Pinpoint the cell where the given text exists, returning its (X, Y) midpoint coordinate. 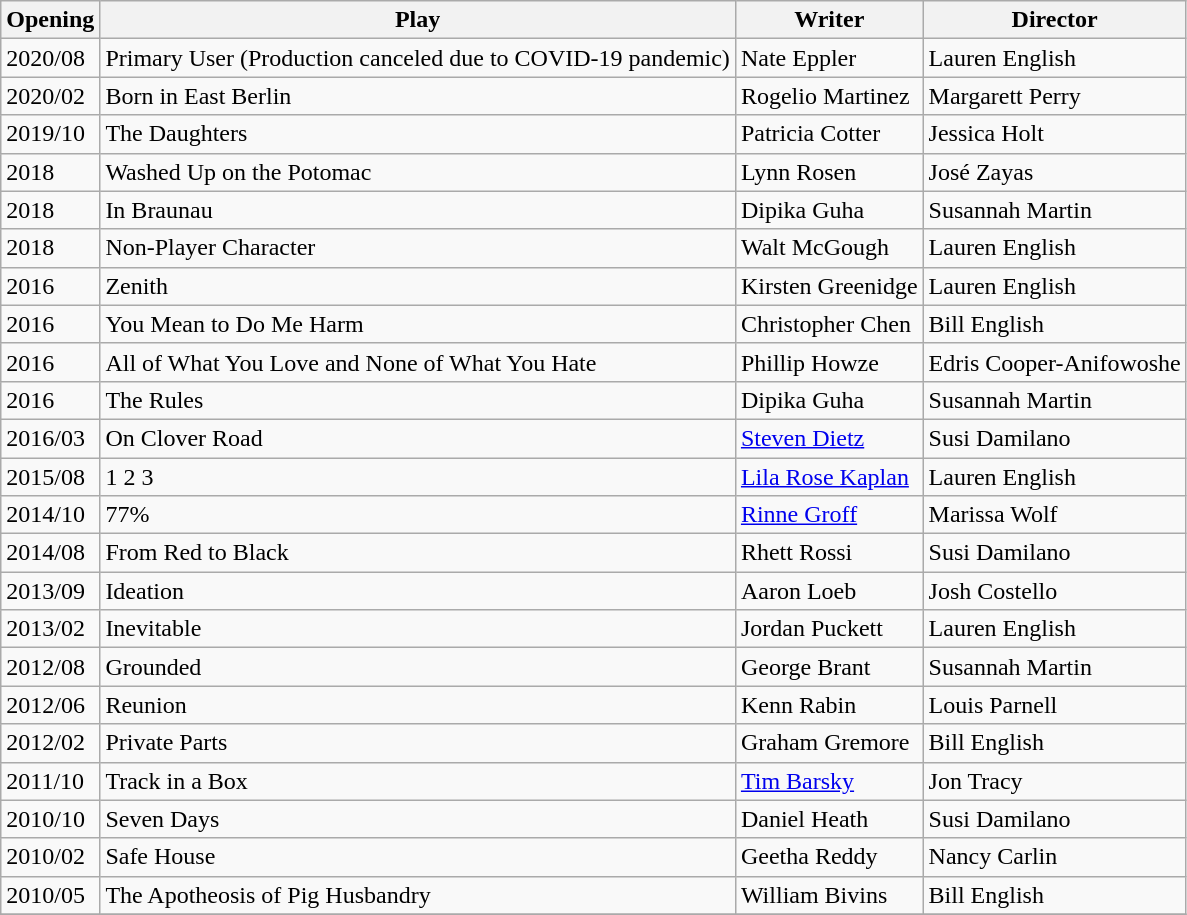
Zenith (418, 286)
2014/10 (50, 515)
George Brant (829, 667)
Marissa Wolf (1054, 515)
Born in East Berlin (418, 96)
You Mean to Do Me Harm (418, 324)
Kenn Rabin (829, 705)
2019/10 (50, 134)
2020/02 (50, 96)
William Bivins (829, 895)
Kirsten Greenidge (829, 286)
Walt McGough (829, 248)
2010/05 (50, 895)
Rhett Rossi (829, 553)
Seven Days (418, 819)
Josh Costello (1054, 591)
2012/06 (50, 705)
2012/02 (50, 743)
Edris Cooper-Anifowoshe (1054, 362)
Opening (50, 20)
Margarett Perry (1054, 96)
The Rules (418, 400)
On Clover Road (418, 438)
2020/08 (50, 58)
Washed Up on the Potomac (418, 172)
2012/08 (50, 667)
The Daughters (418, 134)
Safe House (418, 857)
Play (418, 20)
Private Parts (418, 743)
Reunion (418, 705)
2013/09 (50, 591)
Christopher Chen (829, 324)
Jon Tracy (1054, 781)
Ideation (418, 591)
Aaron Loeb (829, 591)
2010/10 (50, 819)
Writer (829, 20)
The Apotheosis of Pig Husbandry (418, 895)
Nate Eppler (829, 58)
Primary User (Production canceled due to COVID-19 pandemic) (418, 58)
Lila Rose Kaplan (829, 477)
2014/08 (50, 553)
2010/02 (50, 857)
José Zayas (1054, 172)
Nancy Carlin (1054, 857)
Non-Player Character (418, 248)
2011/10 (50, 781)
Lynn Rosen (829, 172)
Tim Barsky (829, 781)
77% (418, 515)
Grounded (418, 667)
Geetha Reddy (829, 857)
All of What You Love and None of What You Hate (418, 362)
Daniel Heath (829, 819)
Rogelio Martinez (829, 96)
Inevitable (418, 629)
Phillip Howze (829, 362)
Patricia Cotter (829, 134)
Jessica Holt (1054, 134)
From Red to Black (418, 553)
Jordan Puckett (829, 629)
Steven Dietz (829, 438)
1 2 3 (418, 477)
Director (1054, 20)
Graham Gremore (829, 743)
2016/03 (50, 438)
2013/02 (50, 629)
Louis Parnell (1054, 705)
In Braunau (418, 210)
Rinne Groff (829, 515)
2015/08 (50, 477)
Track in a Box (418, 781)
